Detect which cell encompasses the target text, then output its (x, y) center coordinate. 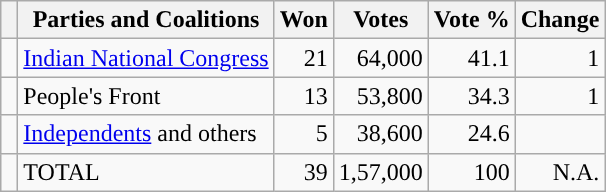
41.1 (472, 58)
64,000 (380, 58)
24.6 (472, 134)
38,600 (380, 134)
34.3 (472, 96)
Won (304, 20)
Vote % (472, 20)
1,57,000 (380, 172)
TOTAL (146, 172)
Votes (380, 20)
Indian National Congress (146, 58)
N.A. (560, 172)
People's Front (146, 96)
13 (304, 96)
100 (472, 172)
Parties and Coalitions (146, 20)
Change (560, 20)
21 (304, 58)
39 (304, 172)
5 (304, 134)
53,800 (380, 96)
Independents and others (146, 134)
